Find where the given text appears and provide that cell's center as [X, Y] coordinate. 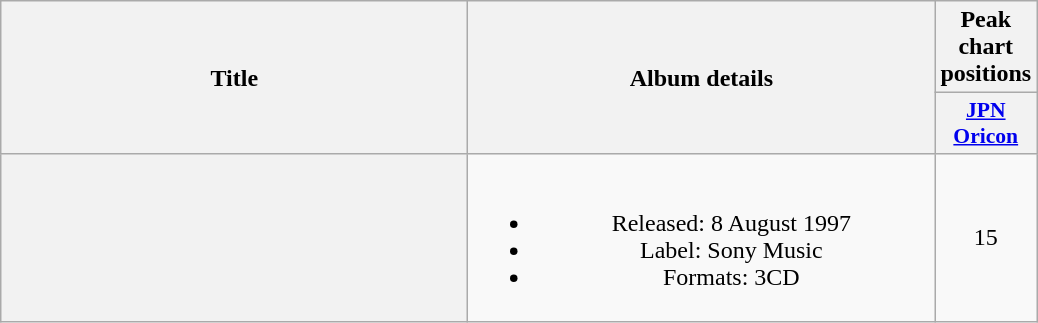
Released: 8 August 1997Label: Sony MusicFormats: 3CD [702, 238]
Peak chart positions [986, 47]
Album details [702, 78]
JPNOricon [986, 124]
Title [234, 78]
15 [986, 238]
